Detect which cell encompasses the target text, then output its [X, Y] center coordinate. 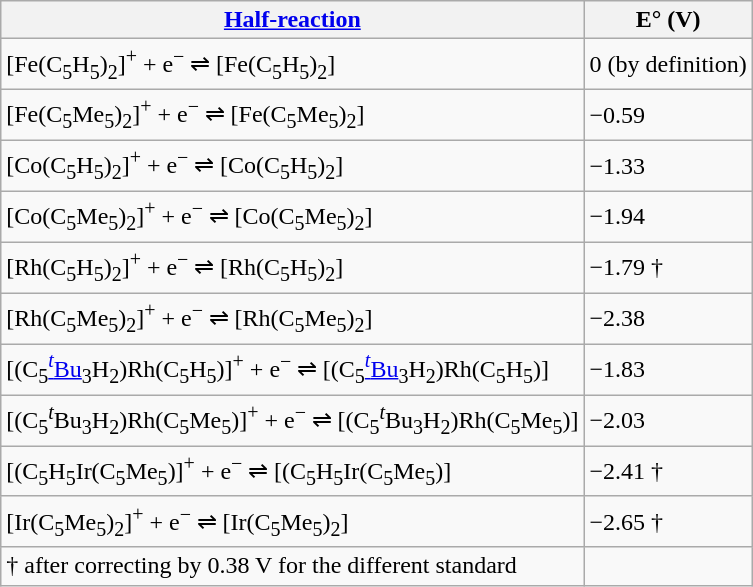
[Co(C5H5)2]+ + e− ⇌ [Co(C5H5)2] [292, 166]
[Fe(C5Me5)2]+ + e− ⇌ [Fe(C5Me5)2] [292, 116]
−2.03 [668, 420]
[(C5tBu3H2)Rh(C5H5)]+ + e− ⇌ [(C5tBu3H2)Rh(C5H5)] [292, 370]
[(C5tBu3H2)Rh(C5Me5)]+ + e− ⇌ [(C5tBu3H2)Rh(C5Me5)] [292, 420]
[(C5H5Ir(C5Me5)]+ + e− ⇌ [(C5H5Ir(C5Me5)] [292, 472]
[Ir(C5Me5)2]+ + e− ⇌ [Ir(C5Me5)2] [292, 522]
−2.41 † [668, 472]
Half-reaction [292, 20]
† after correcting by 0.38 V for the different standard [292, 566]
−1.79 † [668, 268]
−0.59 [668, 116]
−1.94 [668, 216]
[Rh(C5Me5)2]+ + e− ⇌ [Rh(C5Me5)2] [292, 318]
−2.38 [668, 318]
[Co(C5Me5)2]+ + e− ⇌ [Co(C5Me5)2] [292, 216]
−1.33 [668, 166]
[Fe(C5H5)2]+ + e− ⇌ [Fe(C5H5)2] [292, 64]
[Rh(C5H5)2]+ + e− ⇌ [Rh(C5H5)2] [292, 268]
0 (by definition) [668, 64]
−2.65 † [668, 522]
E° (V) [668, 20]
−1.83 [668, 370]
